Search for the cell housing the specified text and yield its [x, y] center coordinate. 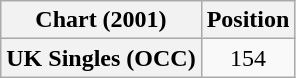
154 [248, 58]
Position [248, 20]
Chart (2001) [101, 20]
UK Singles (OCC) [101, 58]
